Identify which cell holds the provided text, then report its [x, y] central coordinate. 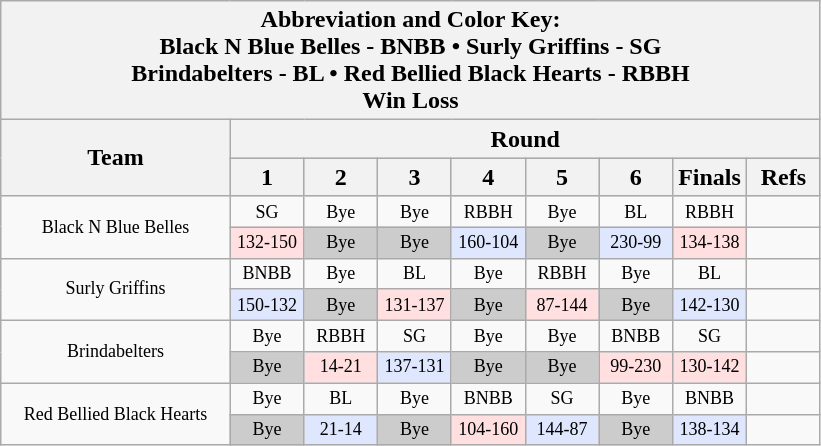
130-142 [710, 368]
Black N Blue Belles [116, 227]
150-132 [267, 304]
Finals [710, 177]
131-137 [415, 304]
Abbreviation and Color Key:Black N Blue Belles - BNBB • Surly Griffins - SG Brindabelters - BL • Red Bellied Black Hearts - RBBHWin Loss [411, 60]
138-134 [710, 430]
Red Bellied Black Hearts [116, 414]
87-144 [562, 304]
2 [341, 177]
Team [116, 158]
160-104 [488, 242]
142-130 [710, 304]
99-230 [636, 368]
21-14 [341, 430]
Brindabelters [116, 352]
3 [415, 177]
230-99 [636, 242]
104-160 [488, 430]
1 [267, 177]
134-138 [710, 242]
144-87 [562, 430]
132-150 [267, 242]
4 [488, 177]
14-21 [341, 368]
5 [562, 177]
6 [636, 177]
137-131 [415, 368]
Surly Griffins [116, 289]
Refs [783, 177]
Round [525, 139]
